Find where the given text appears and provide that cell's center as (x, y) coordinate. 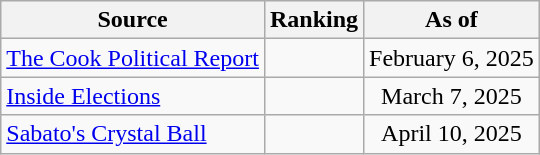
Ranking (314, 20)
The Cook Political Report (133, 58)
Inside Elections (133, 96)
April 10, 2025 (452, 134)
Sabato's Crystal Ball (133, 134)
As of (452, 20)
Source (133, 20)
February 6, 2025 (452, 58)
March 7, 2025 (452, 96)
